Extract the [x, y] coordinate from the center of the cell holding the provided text.  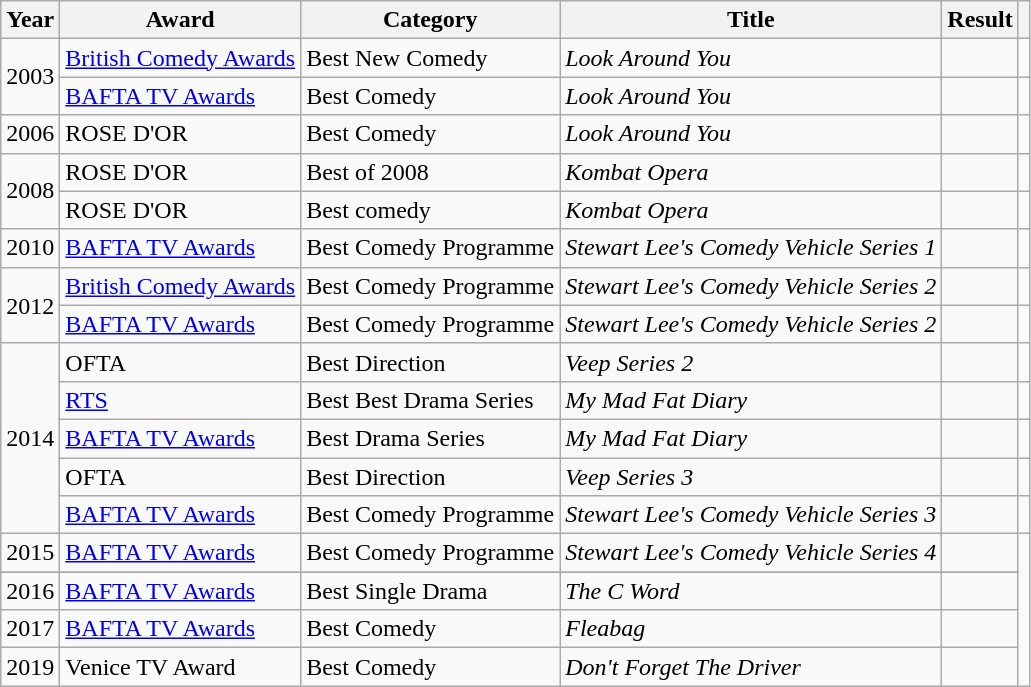
Best comedy [430, 210]
Best Single Drama [430, 591]
The C Word [751, 591]
2008 [30, 191]
Venice TV Award [180, 667]
Best New Comedy [430, 58]
Best of 2008 [430, 172]
Year [30, 20]
Fleabag [751, 629]
Best Drama Series [430, 438]
2006 [30, 134]
2019 [30, 667]
Award [180, 20]
Veep Series 3 [751, 477]
2014 [30, 438]
Veep Series 2 [751, 362]
Stewart Lee's Comedy Vehicle Series 3 [751, 515]
Stewart Lee's Comedy Vehicle Series 4 [751, 553]
Result [980, 20]
2017 [30, 629]
Category [430, 20]
Stewart Lee's Comedy Vehicle Series 1 [751, 248]
RTS [180, 400]
Title [751, 20]
2010 [30, 248]
2012 [30, 305]
Don't Forget The Driver [751, 667]
Best Best Drama Series [430, 400]
2003 [30, 77]
2015 [30, 553]
2016 [30, 591]
